Scan for the cell matching the given text and deliver its (x, y) coordinate at center. 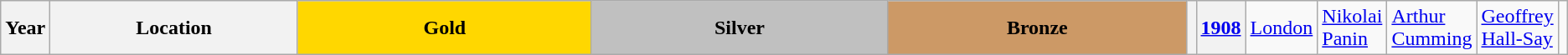
1908 (1221, 28)
London (1282, 28)
Year (25, 28)
Geoffrey Hall-Say (1518, 28)
Nikolai Panin (1352, 28)
Gold (444, 28)
Bronze (1037, 28)
Location (174, 28)
Silver (739, 28)
Arthur Cumming (1432, 28)
